Locate the cell with the specified text and output its [X, Y] center coordinate. 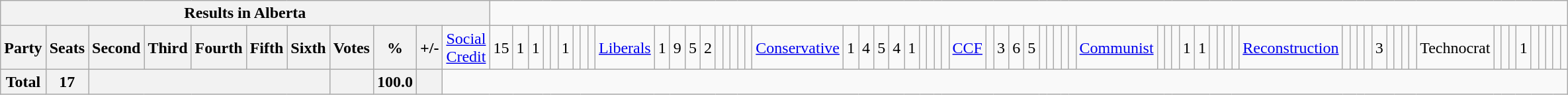
100.0 [394, 82]
Conservative [798, 48]
Technocrat [1456, 48]
Third [168, 48]
Fourth [218, 48]
6 [1016, 48]
Liberals [625, 48]
+/- [430, 48]
9 [677, 48]
15 [501, 48]
Votes [351, 48]
Results in Alberta [245, 13]
Communist [1117, 48]
CCF [967, 48]
Sixth [308, 48]
Party [23, 48]
Reconstruction [1291, 48]
Fifth [267, 48]
Social Credit [466, 48]
Second [116, 48]
2 [708, 48]
17 [67, 82]
Total [23, 82]
Seats [67, 48]
% [394, 48]
